Search for the cell housing the specified text and yield its [X, Y] center coordinate. 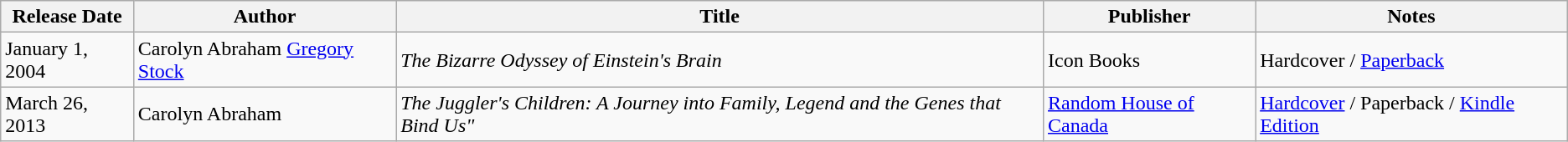
January 1, 2004 [67, 60]
The Bizarre Odyssey of Einstein's Brain [720, 60]
Carolyn Abraham [265, 114]
Notes [1412, 17]
The Juggler's Children: A Journey into Family, Legend and the Genes that Bind Us" [720, 114]
Random House of Canada [1149, 114]
Hardcover / Paperback [1412, 60]
Hardcover / Paperback / Kindle Edition [1412, 114]
Title [720, 17]
Icon Books [1149, 60]
Author [265, 17]
Carolyn Abraham Gregory Stock [265, 60]
Publisher [1149, 17]
March 26, 2013 [67, 114]
Release Date [67, 17]
